Return the (X, Y) coordinate for the center point of the cell that contains the specified text.  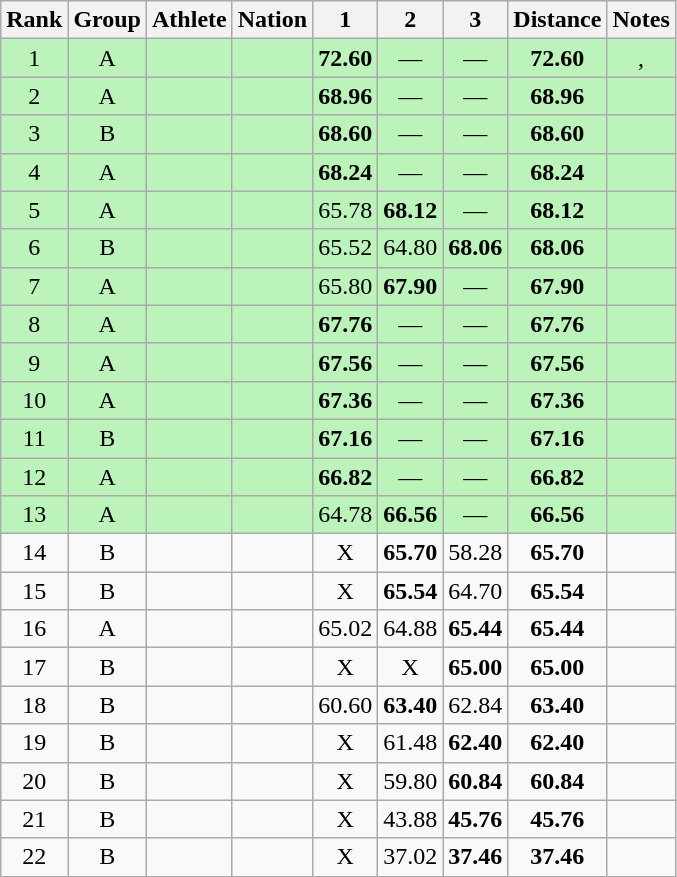
7 (34, 286)
61.48 (410, 743)
Distance (558, 20)
10 (34, 400)
9 (34, 362)
Athlete (190, 20)
20 (34, 781)
4 (34, 172)
12 (34, 477)
14 (34, 553)
62.84 (476, 705)
15 (34, 591)
64.70 (476, 591)
Nation (272, 20)
22 (34, 857)
65.80 (346, 286)
59.80 (410, 781)
43.88 (410, 819)
11 (34, 438)
Rank (34, 20)
16 (34, 629)
8 (34, 324)
65.02 (346, 629)
Group (108, 20)
37.02 (410, 857)
65.78 (346, 210)
64.80 (410, 248)
5 (34, 210)
13 (34, 515)
21 (34, 819)
Notes (641, 20)
18 (34, 705)
64.78 (346, 515)
17 (34, 667)
64.88 (410, 629)
19 (34, 743)
6 (34, 248)
, (641, 58)
65.52 (346, 248)
60.60 (346, 705)
58.28 (476, 553)
